Extract the (x, y) coordinate from the center of the cell holding the provided text.  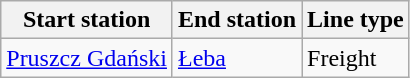
End station (236, 20)
Freight (356, 58)
Pruszcz Gdański (87, 58)
Łeba (236, 58)
Line type (356, 20)
Start station (87, 20)
